Return (x, y) of the center of cell containing provided text 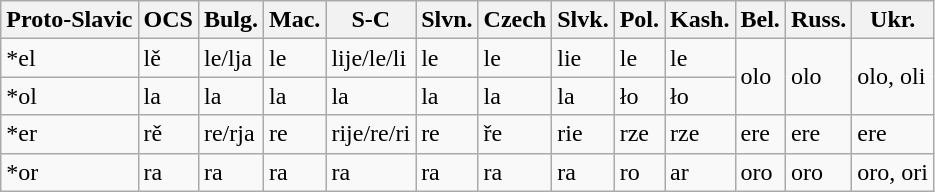
re/rja (230, 134)
ře (515, 134)
Bel. (760, 20)
Ukr. (893, 20)
*er (70, 134)
rije/re/ri (371, 134)
Kash. (700, 20)
Slvn. (447, 20)
Russ. (818, 20)
rie (583, 134)
Czech (515, 20)
le/lja (230, 58)
*or (70, 172)
ar (700, 172)
Pol. (639, 20)
Proto-Slavic (70, 20)
lije/le/li (371, 58)
Mac. (295, 20)
oro, ori (893, 172)
S-C (371, 20)
Slvk. (583, 20)
Bulg. (230, 20)
ro (639, 172)
*ol (70, 96)
*el (70, 58)
OCS (168, 20)
rě (168, 134)
lě (168, 58)
lie (583, 58)
olo, oli (893, 77)
